Determine the [X, Y] coordinate at the center of the cell enclosing the given text.  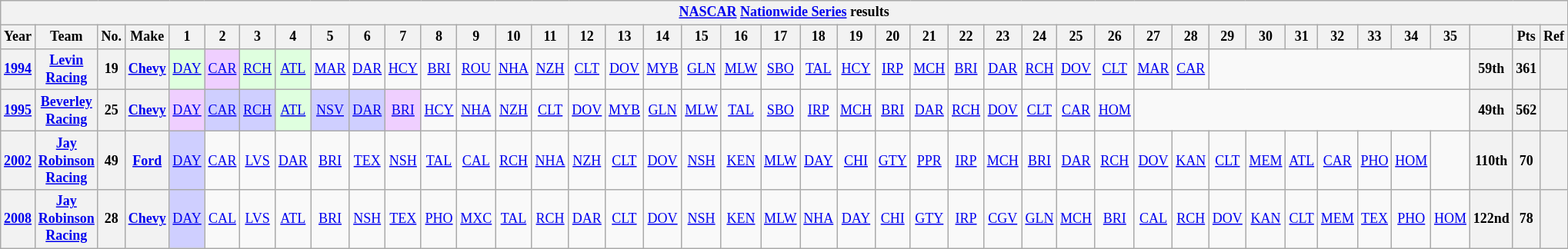
17 [780, 37]
26 [1114, 37]
7 [403, 37]
20 [892, 37]
562 [1526, 111]
110th [1491, 160]
9 [476, 37]
70 [1526, 160]
Ford [147, 160]
31 [1302, 37]
27 [1153, 37]
3 [258, 37]
2002 [18, 160]
No. [111, 37]
122nd [1491, 219]
4 [292, 37]
Beverley Racing [66, 111]
ROU [476, 69]
NSV [330, 111]
1 [187, 37]
2008 [18, 219]
PPR [929, 160]
18 [819, 37]
34 [1411, 37]
33 [1374, 37]
14 [662, 37]
29 [1228, 37]
1994 [18, 69]
8 [439, 37]
15 [702, 37]
361 [1526, 69]
2 [222, 37]
1995 [18, 111]
49th [1491, 111]
Levin Racing [66, 69]
MXC [476, 219]
5 [330, 37]
22 [966, 37]
Pts [1526, 37]
11 [550, 37]
59th [1491, 69]
32 [1338, 37]
24 [1039, 37]
6 [368, 37]
12 [587, 37]
21 [929, 37]
NASCAR Nationwide Series results [785, 12]
CGV [1003, 219]
35 [1451, 37]
Make [147, 37]
Team [66, 37]
13 [625, 37]
30 [1266, 37]
23 [1003, 37]
10 [514, 37]
16 [740, 37]
49 [111, 160]
Year [18, 37]
78 [1526, 219]
Ref [1554, 37]
